Locate the cell with the specified text and output its (x, y) center coordinate. 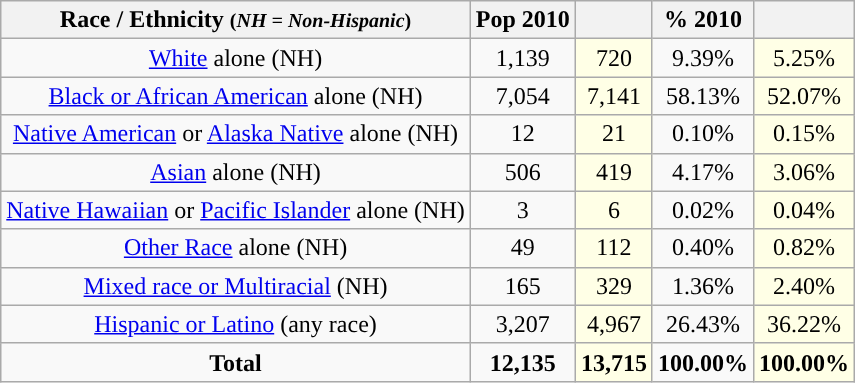
0.02% (702, 210)
Asian alone (NH) (236, 172)
4.17% (702, 172)
52.07% (804, 96)
49 (522, 248)
13,715 (614, 362)
36.22% (804, 324)
3 (522, 210)
0.10% (702, 134)
3.06% (804, 172)
Black or African American alone (NH) (236, 96)
112 (614, 248)
6 (614, 210)
Pop 2010 (522, 20)
5.25% (804, 58)
720 (614, 58)
21 (614, 134)
506 (522, 172)
Native Hawaiian or Pacific Islander alone (NH) (236, 210)
419 (614, 172)
0.40% (702, 248)
2.40% (804, 286)
0.04% (804, 210)
9.39% (702, 58)
White alone (NH) (236, 58)
Native American or Alaska Native alone (NH) (236, 134)
7,141 (614, 96)
0.82% (804, 248)
1.36% (702, 286)
3,207 (522, 324)
1,139 (522, 58)
Mixed race or Multiracial (NH) (236, 286)
26.43% (702, 324)
Hispanic or Latino (any race) (236, 324)
Other Race alone (NH) (236, 248)
% 2010 (702, 20)
165 (522, 286)
58.13% (702, 96)
329 (614, 286)
7,054 (522, 96)
12 (522, 134)
0.15% (804, 134)
Total (236, 362)
12,135 (522, 362)
4,967 (614, 324)
Race / Ethnicity (NH = Non-Hispanic) (236, 20)
